Return [X, Y] of the center of cell containing provided text 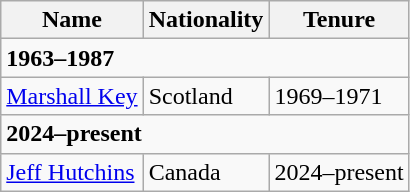
1963–1987 [205, 58]
Jeff Hutchins [72, 172]
Scotland [206, 96]
Canada [206, 172]
Tenure [339, 20]
Marshall Key [72, 96]
Nationality [206, 20]
Name [72, 20]
1969–1971 [339, 96]
